Output the (X, Y) coordinate of the center of the cell containing the given text.  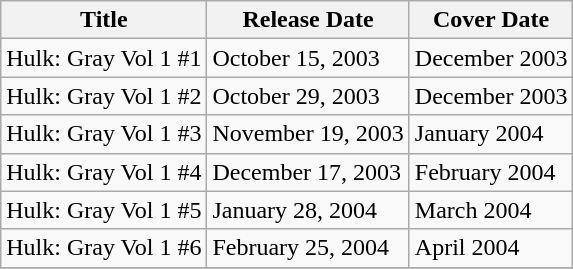
February 25, 2004 (308, 248)
October 15, 2003 (308, 58)
Hulk: Gray Vol 1 #4 (104, 172)
Hulk: Gray Vol 1 #3 (104, 134)
Hulk: Gray Vol 1 #6 (104, 248)
April 2004 (491, 248)
November 19, 2003 (308, 134)
December 17, 2003 (308, 172)
Release Date (308, 20)
Title (104, 20)
January 2004 (491, 134)
Cover Date (491, 20)
February 2004 (491, 172)
Hulk: Gray Vol 1 #1 (104, 58)
March 2004 (491, 210)
Hulk: Gray Vol 1 #2 (104, 96)
October 29, 2003 (308, 96)
January 28, 2004 (308, 210)
Hulk: Gray Vol 1 #5 (104, 210)
